Find where the given text appears and provide that cell's center as (X, Y) coordinate. 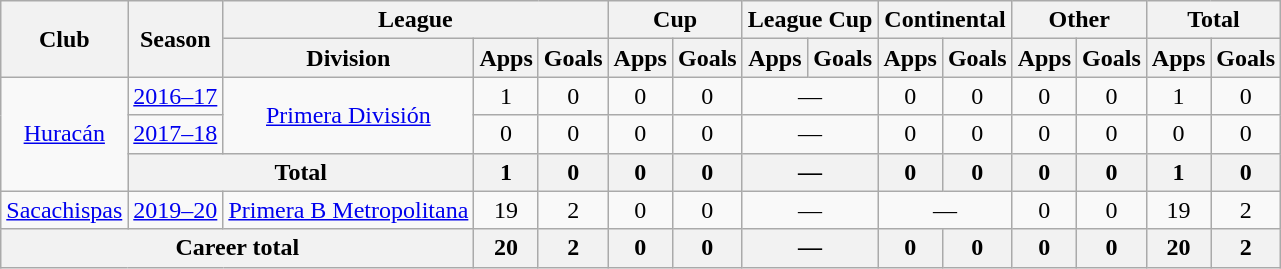
Sacachispas (64, 210)
2016–17 (176, 96)
Primera División (348, 115)
League Cup (810, 20)
2017–18 (176, 134)
League (416, 20)
Cup (675, 20)
Continental (945, 20)
Season (176, 39)
Club (64, 39)
Other (1079, 20)
Huracán (64, 134)
Primera B Metropolitana (348, 210)
Career total (238, 248)
Division (348, 58)
2019–20 (176, 210)
